Return the (x, y) coordinate for the center point of the cell that contains the specified text.  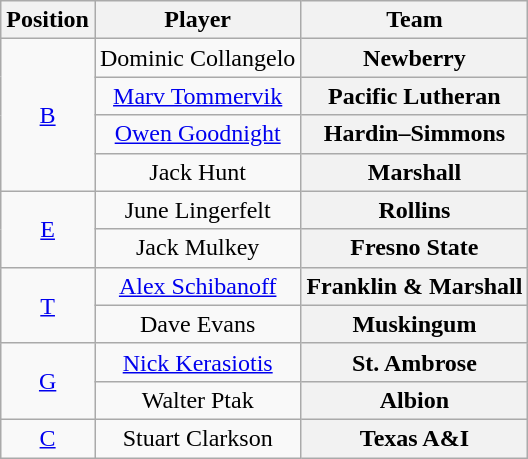
Player (197, 20)
Franklin & Marshall (414, 286)
Marv Tommervik (197, 96)
T (48, 305)
B (48, 115)
Walter Ptak (197, 400)
Nick Kerasiotis (197, 362)
Position (48, 20)
Fresno State (414, 248)
Dominic Collangelo (197, 58)
Team (414, 20)
G (48, 381)
Dave Evans (197, 324)
St. Ambrose (414, 362)
Marshall (414, 172)
Muskingum (414, 324)
Alex Schibanoff (197, 286)
Pacific Lutheran (414, 96)
Albion (414, 400)
Newberry (414, 58)
Jack Mulkey (197, 248)
C (48, 438)
Rollins (414, 210)
June Lingerfelt (197, 210)
Jack Hunt (197, 172)
E (48, 229)
Owen Goodnight (197, 134)
Texas A&I (414, 438)
Stuart Clarkson (197, 438)
Hardin–Simmons (414, 134)
